Return the (x, y) coordinate for the center point of the cell that contains the specified text.  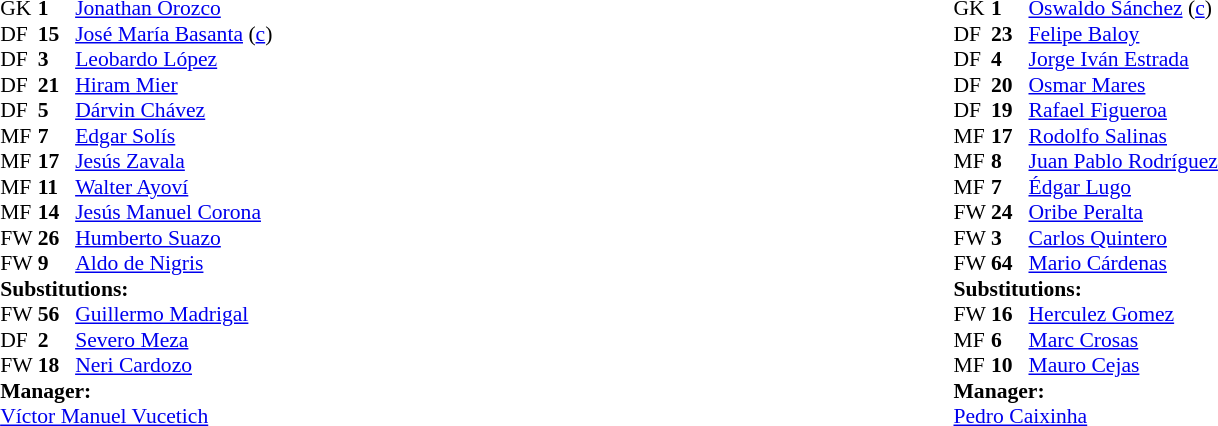
Neri Cardozo (174, 365)
Mario Cárdenas (1122, 263)
56 (57, 315)
Leobardo López (174, 59)
8 (1010, 161)
Herculez Gomez (1122, 315)
18 (57, 365)
Jesús Manuel Corona (174, 213)
64 (1010, 263)
Jesús Zavala (174, 161)
Osmar Mares (1122, 85)
Mauro Cejas (1122, 365)
2 (57, 340)
16 (1010, 315)
4 (1010, 59)
Marc Crosas (1122, 340)
Guillermo Madrigal (174, 315)
5 (57, 111)
Rodolfo Salinas (1122, 136)
Oribe Peralta (1122, 213)
24 (1010, 213)
Dárvin Chávez (174, 111)
26 (57, 238)
Edgar Solís (174, 136)
6 (1010, 340)
19 (1010, 111)
23 (1010, 34)
Rafael Figueroa (1122, 111)
10 (1010, 365)
Humberto Suazo (174, 238)
11 (57, 187)
20 (1010, 85)
Jorge Iván Estrada (1122, 59)
Édgar Lugo (1122, 187)
15 (57, 34)
Severo Meza (174, 340)
21 (57, 85)
Walter Ayoví (174, 187)
Aldo de Nigris (174, 263)
Juan Pablo Rodríguez (1122, 161)
Hiram Mier (174, 85)
14 (57, 213)
José María Basanta (c) (174, 34)
Carlos Quintero (1122, 238)
Felipe Baloy (1122, 34)
9 (57, 263)
